Identify which cell holds the provided text, then report its (x, y) central coordinate. 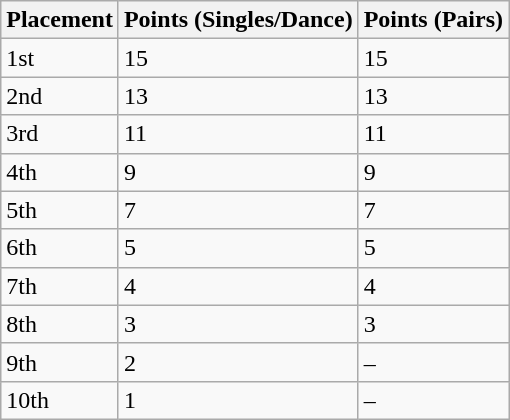
3rd (60, 134)
Points (Pairs) (433, 20)
5th (60, 210)
8th (60, 324)
6th (60, 248)
1 (238, 400)
7th (60, 286)
9th (60, 362)
10th (60, 400)
2 (238, 362)
4th (60, 172)
Placement (60, 20)
1st (60, 58)
2nd (60, 96)
Points (Singles/Dance) (238, 20)
